Output the (x, y) coordinate of the center of the cell containing the given text.  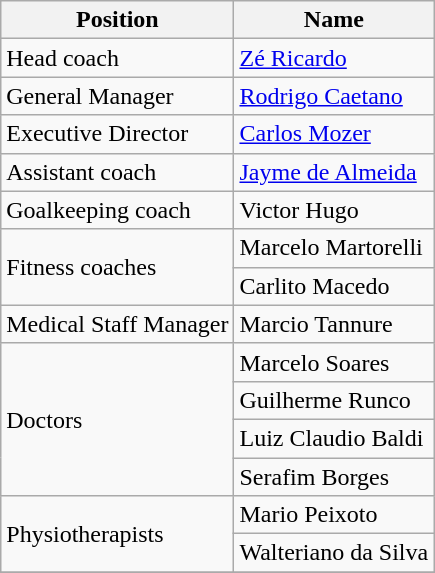
Mario Peixoto (334, 515)
Carlito Macedo (334, 286)
Walteriano da Silva (334, 553)
Marcelo Soares (334, 362)
Assistant coach (118, 172)
Position (118, 20)
Serafim Borges (334, 477)
Rodrigo Caetano (334, 96)
Carlos Mozer (334, 134)
Marcio Tannure (334, 324)
Zé Ricardo (334, 58)
Luiz Claudio Baldi (334, 438)
Fitness coaches (118, 267)
Doctors (118, 419)
Executive Director (118, 134)
Medical Staff Manager (118, 324)
Victor Hugo (334, 210)
Jayme de Almeida (334, 172)
Physiotherapists (118, 534)
Guilherme Runco (334, 400)
Marcelo Martorelli (334, 248)
Goalkeeping coach (118, 210)
Head coach (118, 58)
General Manager (118, 96)
Name (334, 20)
